Determine the (X, Y) coordinate at the center of the cell enclosing the given text.  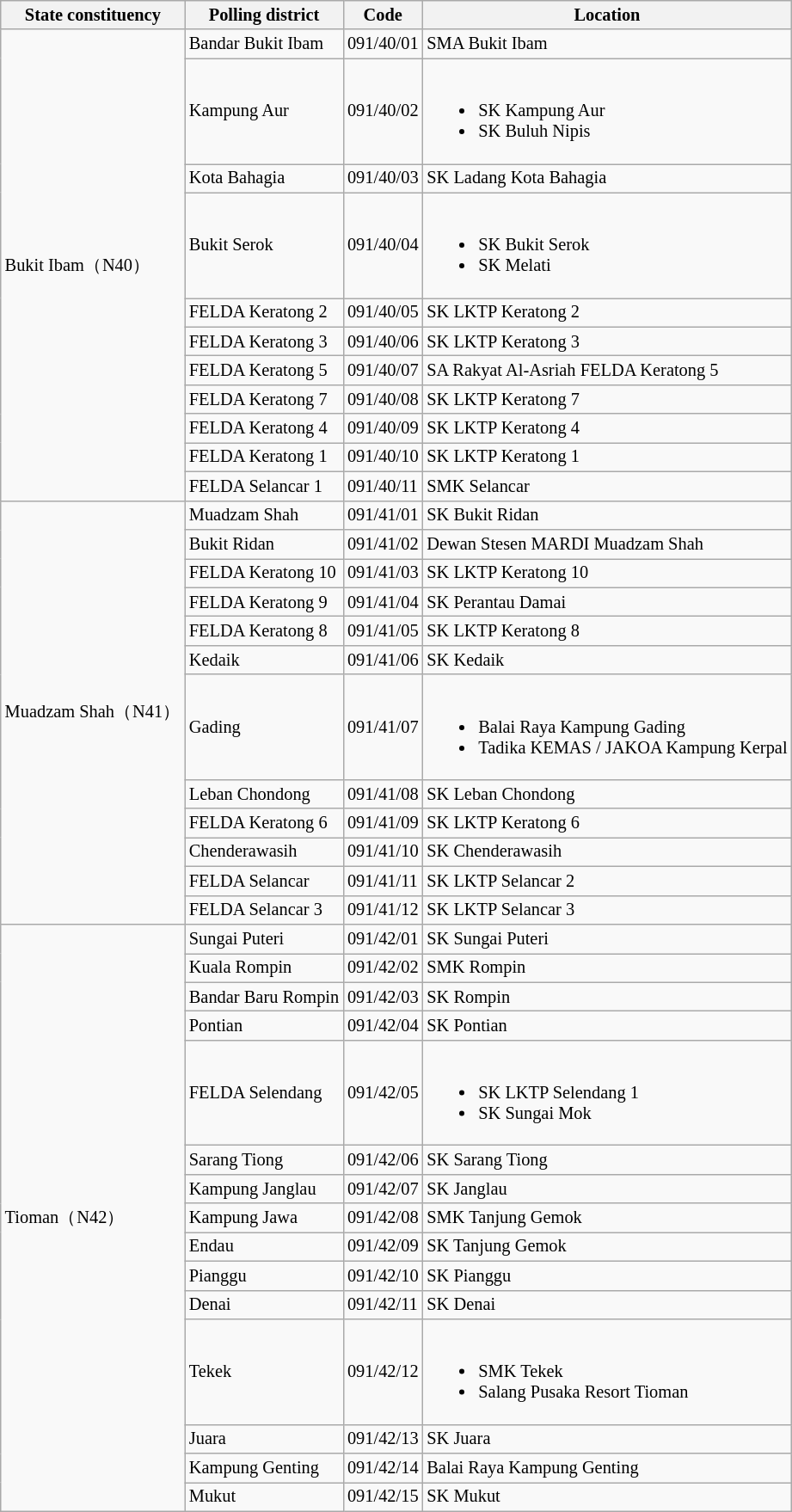
091/41/04 (383, 602)
Tioman（N42） (93, 1217)
Pianggu (264, 1275)
091/40/09 (383, 428)
SK LKTP Keratong 10 (607, 573)
State constituency (93, 15)
FELDA Selancar (264, 881)
SK Juara (607, 1439)
SK Pontian (607, 1025)
SMK Selancar (607, 486)
091/42/12 (383, 1371)
SK LKTP Keratong 7 (607, 399)
Dewan Stesen MARDI Muadzam Shah (607, 544)
091/40/02 (383, 111)
FELDA Selancar 1 (264, 486)
FELDA Keratong 3 (264, 341)
SA Rakyat Al-Asriah FELDA Keratong 5 (607, 371)
SK Denai (607, 1305)
SK LKTP Keratong 4 (607, 428)
SK LKTP Keratong 2 (607, 312)
SK Rompin (607, 997)
Leban Chondong (264, 794)
SK LKTP Keratong 3 (607, 341)
Chenderawasih (264, 851)
091/41/06 (383, 660)
091/42/08 (383, 1218)
SMK TekekSalang Pusaka Resort Tioman (607, 1371)
091/40/03 (383, 178)
Pontian (264, 1025)
091/40/05 (383, 312)
Bukit Ridan (264, 544)
091/41/12 (383, 910)
Mukut (264, 1497)
091/42/07 (383, 1189)
Juara (264, 1439)
SK Leban Chondong (607, 794)
091/41/01 (383, 515)
091/42/05 (383, 1092)
091/42/06 (383, 1160)
091/42/09 (383, 1246)
Kedaik (264, 660)
091/42/15 (383, 1497)
091/40/06 (383, 341)
091/41/11 (383, 881)
FELDA Keratong 8 (264, 630)
SK Mukut (607, 1497)
SK Perantau Damai (607, 602)
SK Pianggu (607, 1275)
091/41/10 (383, 851)
Sungai Puteri (264, 938)
Balai Raya Kampung GadingTadika KEMAS / JAKOA Kampung Kerpal (607, 727)
Bandar Bukit Ibam (264, 44)
Bukit Ibam（N40） (93, 265)
FELDA Selendang (264, 1092)
FELDA Selancar 3 (264, 910)
Kampung Genting (264, 1468)
Polling district (264, 15)
091/41/09 (383, 823)
091/41/03 (383, 573)
091/41/08 (383, 794)
091/40/07 (383, 371)
Kota Bahagia (264, 178)
091/42/13 (383, 1439)
091/40/11 (383, 486)
091/42/03 (383, 997)
FELDA Keratong 1 (264, 457)
FELDA Keratong 10 (264, 573)
FELDA Keratong 5 (264, 371)
Location (607, 15)
091/40/08 (383, 399)
Kampung Janglau (264, 1189)
091/40/01 (383, 44)
091/42/01 (383, 938)
FELDA Keratong 6 (264, 823)
091/40/04 (383, 245)
091/41/02 (383, 544)
SK Bukit Ridan (607, 515)
SK Bukit SerokSK Melati (607, 245)
SK Tanjung Gemok (607, 1246)
Kampung Aur (264, 111)
SK LKTP Keratong 6 (607, 823)
Code (383, 15)
FELDA Keratong 7 (264, 399)
Bukit Serok (264, 245)
SMA Bukit Ibam (607, 44)
Gading (264, 727)
SK Kampung AurSK Buluh Nipis (607, 111)
SK LKTP Keratong 1 (607, 457)
Kampung Jawa (264, 1218)
Endau (264, 1246)
Balai Raya Kampung Genting (607, 1468)
SK Janglau (607, 1189)
SK LKTP Selendang 1SK Sungai Mok (607, 1092)
Kuala Rompin (264, 968)
SK Chenderawasih (607, 851)
Muadzam Shah (264, 515)
FELDA Keratong 9 (264, 602)
SK Sarang Tiong (607, 1160)
FELDA Keratong 2 (264, 312)
091/42/11 (383, 1305)
091/42/10 (383, 1275)
SMK Rompin (607, 968)
SK Ladang Kota Bahagia (607, 178)
091/42/14 (383, 1468)
091/42/02 (383, 968)
091/41/07 (383, 727)
SK Kedaik (607, 660)
091/41/05 (383, 630)
091/40/10 (383, 457)
Bandar Baru Rompin (264, 997)
Tekek (264, 1371)
SK Sungai Puteri (607, 938)
FELDA Keratong 4 (264, 428)
Denai (264, 1305)
SK LKTP Keratong 8 (607, 630)
Sarang Tiong (264, 1160)
SK LKTP Selancar 2 (607, 881)
091/42/04 (383, 1025)
SK LKTP Selancar 3 (607, 910)
SMK Tanjung Gemok (607, 1218)
Muadzam Shah（N41） (93, 712)
